Return (X, Y) of the center of cell containing provided text 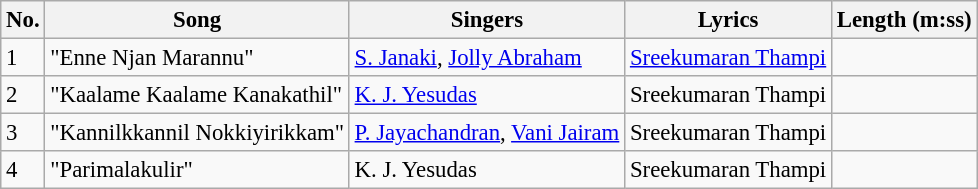
Lyrics (728, 20)
3 (23, 133)
"Enne Njan Marannu" (197, 58)
1 (23, 58)
No. (23, 20)
S. Janaki, Jolly Abraham (486, 58)
4 (23, 170)
"Kannilkkannil Nokkiyirikkam" (197, 133)
Song (197, 20)
Singers (486, 20)
P. Jayachandran, Vani Jairam (486, 133)
2 (23, 95)
Length (m:ss) (904, 20)
"Parimalakulir" (197, 170)
"Kaalame Kaalame Kanakathil" (197, 95)
